Extract the (X, Y) coordinate from the center of the cell holding the provided text.  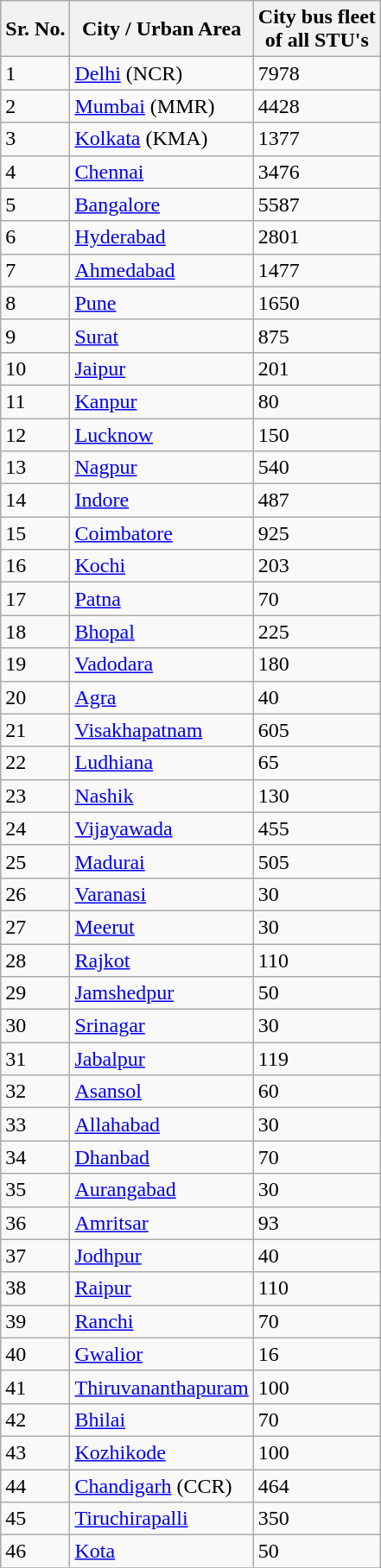
7 (35, 270)
42 (35, 1420)
Nashik (162, 796)
65 (316, 763)
1 (35, 73)
3 (35, 139)
Aurangabad (162, 1190)
20 (35, 697)
17 (35, 599)
10 (35, 368)
35 (35, 1190)
Jaipur (162, 368)
Jodhpur (162, 1256)
43 (35, 1452)
1650 (316, 303)
925 (316, 533)
19 (35, 664)
6 (35, 237)
Patna (162, 599)
1477 (316, 270)
Agra (162, 697)
Visakhapatnam (162, 730)
Sr. No. (35, 29)
350 (316, 1519)
14 (35, 501)
25 (35, 861)
Bhilai (162, 1420)
41 (35, 1387)
Raipur (162, 1288)
505 (316, 861)
4 (35, 172)
1377 (316, 139)
60 (316, 1092)
Hyderabad (162, 237)
605 (316, 730)
487 (316, 501)
34 (35, 1157)
Tiruchirapalli (162, 1519)
150 (316, 434)
23 (35, 796)
Dhanbad (162, 1157)
2 (35, 106)
Varanasi (162, 894)
13 (35, 468)
9 (35, 336)
27 (35, 927)
201 (316, 368)
26 (35, 894)
28 (35, 960)
32 (35, 1092)
31 (35, 1059)
Srinagar (162, 1026)
540 (316, 468)
Thiruvananthapuram (162, 1387)
Kochi (162, 566)
Vadodara (162, 664)
Amritsar (162, 1223)
Bangalore (162, 205)
Pune (162, 303)
Kozhikode (162, 1452)
7978 (316, 73)
36 (35, 1223)
Madurai (162, 861)
24 (35, 828)
4428 (316, 106)
93 (316, 1223)
37 (35, 1256)
21 (35, 730)
Bhopal (162, 632)
3476 (316, 172)
Asansol (162, 1092)
Gwalior (162, 1354)
Kanpur (162, 401)
38 (35, 1288)
Chandigarh (CCR) (162, 1485)
Kota (162, 1552)
29 (35, 993)
Delhi (NCR) (162, 73)
39 (35, 1321)
130 (316, 796)
203 (316, 566)
Jamshedpur (162, 993)
5 (35, 205)
8 (35, 303)
33 (35, 1124)
Meerut (162, 927)
City bus fleetof all STU's (316, 29)
Mumbai (MMR) (162, 106)
45 (35, 1519)
225 (316, 632)
Ahmedabad (162, 270)
2801 (316, 237)
18 (35, 632)
Nagpur (162, 468)
Ranchi (162, 1321)
Kolkata (KMA) (162, 139)
Allahabad (162, 1124)
Vijayawada (162, 828)
180 (316, 664)
12 (35, 434)
455 (316, 828)
46 (35, 1552)
City / Urban Area (162, 29)
Ludhiana (162, 763)
Coimbatore (162, 533)
Indore (162, 501)
15 (35, 533)
119 (316, 1059)
Surat (162, 336)
22 (35, 763)
11 (35, 401)
Jabalpur (162, 1059)
464 (316, 1485)
44 (35, 1485)
Chennai (162, 172)
5587 (316, 205)
Rajkot (162, 960)
875 (316, 336)
80 (316, 401)
Lucknow (162, 434)
